Return the (x, y) coordinate for the center point of the cell that contains the specified text.  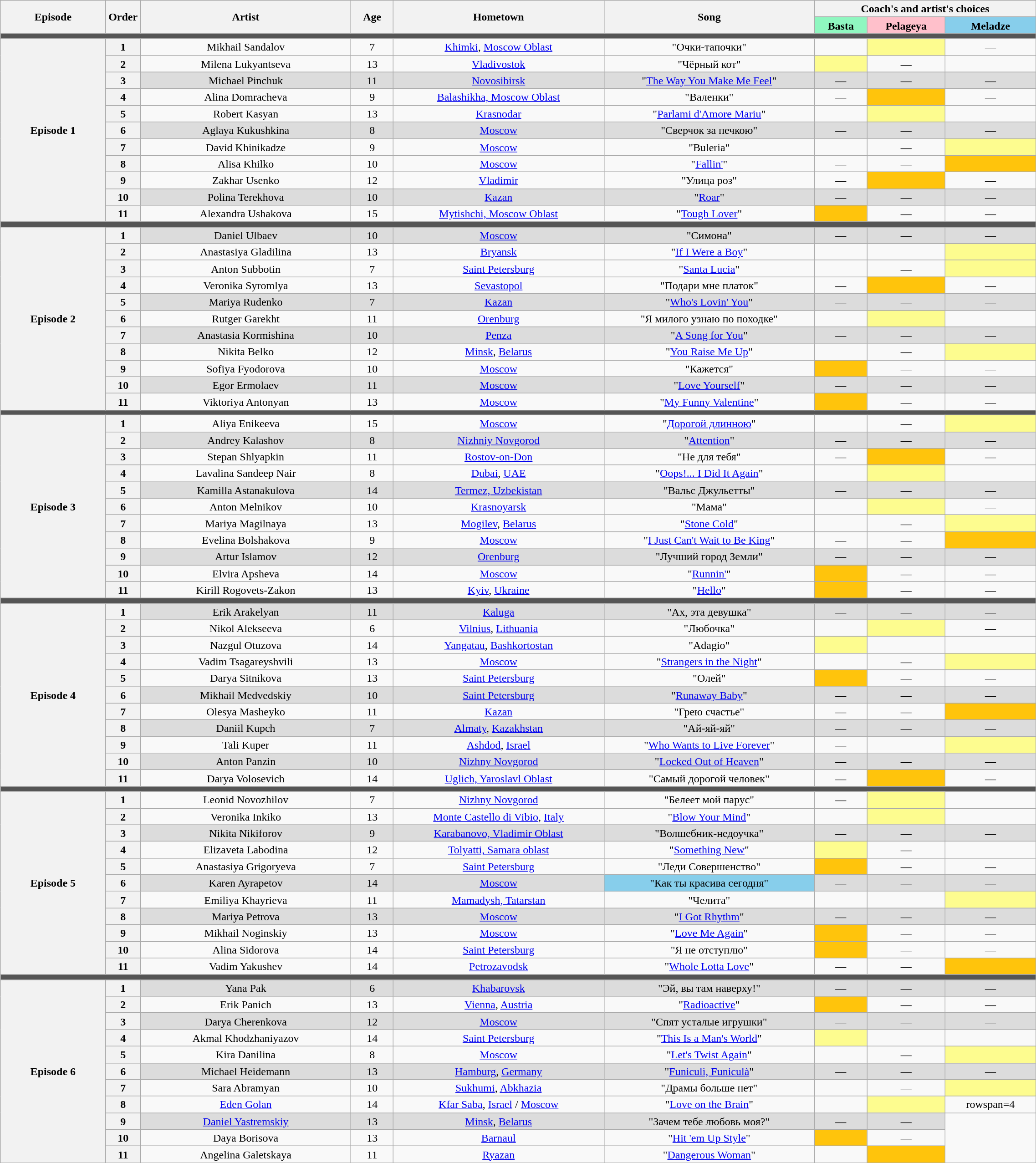
"Мама" (709, 506)
Anastasiya Gladilina (246, 252)
Darya Cherenkova (246, 1021)
"Эй, вы там наверху!" (709, 988)
Rutger Garekht (246, 319)
Anastasia Kormishina (246, 335)
Krasnoyarsk (498, 506)
"Не для тебя" (709, 457)
Robert Kasyan (246, 114)
Artist (246, 17)
Stepan Shlyapkin (246, 457)
Hamburg, Germany (498, 1071)
"Blow Your Mind" (709, 816)
"Очки-тапочки" (709, 47)
"Как ты красива сегодня" (709, 883)
Nikita Nikiforov (246, 833)
Sofiya Fyodorova (246, 369)
Vilnius, Lithuania (498, 628)
"Кажется" (709, 369)
Artur Islamov (246, 556)
"Дорогой длинною" (709, 423)
Monte Castello di Vibio, Italy (498, 816)
Song (709, 17)
"Зачем тебе любовь моя?" (709, 1121)
David Khinikadze (246, 147)
"Tough Lover" (709, 214)
Novosibirsk (498, 80)
Vadim Tsagareyshvili (246, 661)
"Любочка" (709, 628)
"My Funny Valentine" (709, 402)
Tali Kuper (246, 745)
Mariya Petrova (246, 916)
Episode (53, 17)
"Love on the Brain" (709, 1105)
"Валенки" (709, 97)
Kaluga (498, 612)
"Runnin'" (709, 573)
Pelageya (906, 26)
Polina Terekhova (246, 197)
"Santa Lucia" (709, 269)
Anton Subbotin (246, 269)
Veronika Syromlya (246, 285)
Vladivostok (498, 64)
Sevastopol (498, 285)
Krasnodar (498, 114)
Michael Heidemann (246, 1071)
"Strangers in the Night" (709, 661)
Mariya Rudenko (246, 301)
"A Song for You" (709, 335)
"Who Wants to Live Forever" (709, 745)
"Buleria" (709, 147)
Basta (841, 26)
Episode 6 (53, 1071)
Meladze (990, 26)
Kirill Rogovets-Zakon (246, 590)
"Oops!... I Did It Again" (709, 474)
Angelina Galetskaya (246, 1155)
"Hello" (709, 590)
Vladimir (498, 180)
Ryazan (498, 1155)
Darya Sitnikova (246, 678)
"Челита" (709, 900)
Petrozavodsk (498, 966)
Darya Volosevich (246, 778)
Kamilla Astanakulova (246, 490)
Kyiv, Ukraine (498, 590)
"Who's Lovin' You" (709, 301)
Khimki, Moscow Oblast (498, 47)
"Roar" (709, 197)
Yana Pak (246, 988)
Balashikha, Moscow Oblast (498, 97)
Aliya Enikeeva (246, 423)
Alina Sidorova (246, 950)
Kfar Saba, Israel / Moscow (498, 1105)
Hometown (498, 17)
"Parlami d'Amore Mariu" (709, 114)
"Спят усталые игрушки" (709, 1021)
Yangatau, Bashkortostan (498, 645)
Karabanovo, Vladimir Oblast (498, 833)
Episode 4 (53, 695)
"Let's Twist Again" (709, 1055)
Daniil Kupch (246, 729)
"Locked Out of Heaven" (709, 761)
Khabarovsk (498, 988)
"Ах, эта девушка" (709, 612)
"Funiculì, Funiculà" (709, 1071)
Rostov-on-Don (498, 457)
Nikol Alekseeva (246, 628)
"Самый дорогой человек" (709, 778)
Nazgul Otuzova (246, 645)
Episode 5 (53, 883)
Barnaul (498, 1137)
Episode 2 (53, 318)
Eden Golan (246, 1105)
Order (123, 17)
"This Is a Man's World" (709, 1038)
Ashdod, Israel (498, 745)
Elvira Apsheva (246, 573)
Sara Abramyan (246, 1088)
"Олей" (709, 678)
Daniel Ulbaev (246, 235)
Daya Borisova (246, 1137)
"Белеет мой парус" (709, 800)
"Hit 'em Up Style" (709, 1137)
Alisa Khilko (246, 164)
Termez, Uzbekistan (498, 490)
Daniel Yastremskiy (246, 1121)
Anton Melnikov (246, 506)
rowspan=4 (990, 1105)
Alexandra Ushakova (246, 214)
Bryansk (498, 252)
"Something New" (709, 850)
Episode 3 (53, 506)
"Adagio" (709, 645)
Mogilev, Belarus (498, 524)
Milena Lukyantseva (246, 64)
"Лучший город Земли" (709, 556)
"You Raise Me Up" (709, 352)
"Грею счастье" (709, 711)
Andrey Kalashov (246, 440)
Age (373, 17)
Nizhniy Novgorod (498, 440)
Episode 1 (53, 130)
Mikhail Noginskiy (246, 933)
"Love Me Again" (709, 933)
Mytishchi, Moscow Oblast (498, 214)
"Драмы больше нет" (709, 1088)
Penza (498, 335)
"Runaway Baby" (709, 695)
"Подари мне платок" (709, 285)
Dubai, UAE (498, 474)
Zakhar Usenko (246, 180)
Karen Ayrapetov (246, 883)
"Леди Совершенство" (709, 866)
Akmal Khodzhaniyazov (246, 1038)
"Чёрный кот" (709, 64)
Almaty, Kazakhstan (498, 729)
Tolyatti, Samara oblast (498, 850)
Aglaya Kukushkina (246, 130)
"Fallin'" (709, 164)
"Улица роз" (709, 180)
Evelina Bolshakova (246, 540)
"If I Were a Boy" (709, 252)
Veronika Inkiko (246, 816)
"Симона" (709, 235)
"Я милого узнаю по походке" (709, 319)
"Dangerous Woman" (709, 1155)
"I Got Rhythm" (709, 916)
Olesya Masheyko (246, 711)
Vienna, Austria (498, 1005)
Anton Panzin (246, 761)
Mikhail Medvedskiy (246, 695)
Kira Danilina (246, 1055)
Erik Panich (246, 1005)
"Я не отступлю" (709, 950)
Anastasiya Grigoryeva (246, 866)
"Волшебник-недоучка" (709, 833)
Coach's and artist's choices (925, 9)
Leonid Novozhilov (246, 800)
Elizaveta Labodina (246, 850)
Uglich, Yaroslavl Oblast (498, 778)
Erik Arakelyan (246, 612)
"Ай-яй-яй" (709, 729)
"Love Yourself" (709, 385)
Alina Domracheva (246, 97)
"I Just Can't Wait to Be King" (709, 540)
Mariya Magilnaya (246, 524)
Lavalina Sandeep Nair (246, 474)
"Сверчок за печкою" (709, 130)
"The Way You Make Me Feel" (709, 80)
"Attention" (709, 440)
Vadim Yakushev (246, 966)
Emiliya Khayrieva (246, 900)
Mikhail Sandalov (246, 47)
"Whole Lotta Love" (709, 966)
"Stone Cold" (709, 524)
Egor Ermolaev (246, 385)
Nikita Belko (246, 352)
Mamadysh, Tatarstan (498, 900)
Michael Pinchuk (246, 80)
Sukhumi, Abkhazia (498, 1088)
Viktoriya Antonyan (246, 402)
"Radioactive" (709, 1005)
"Вальс Джульетты" (709, 490)
